Detect which cell encompasses the target text, then output its (X, Y) center coordinate. 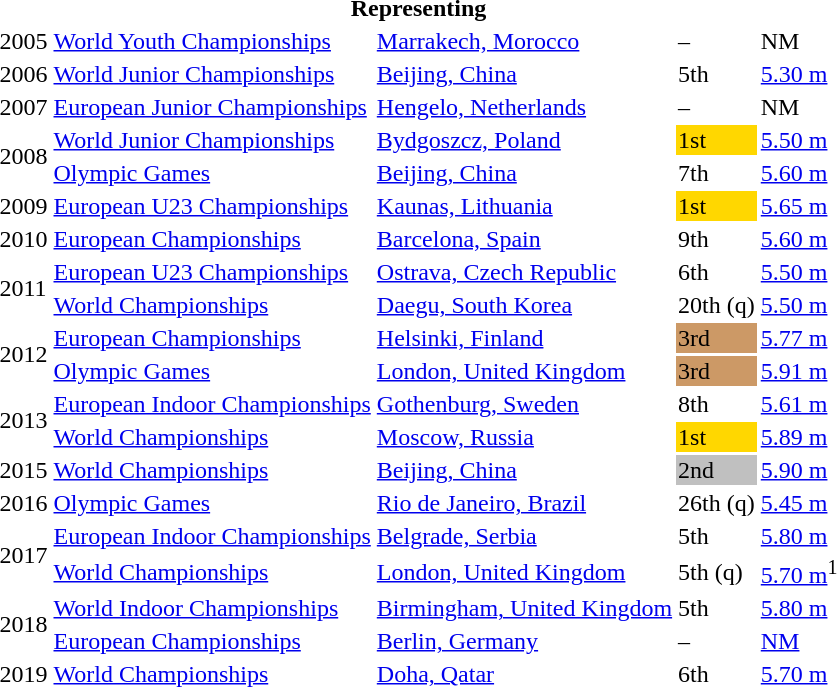
Birmingham, United Kingdom (524, 608)
Barcelona, Spain (524, 239)
European Junior Championships (212, 107)
Ostrava, Czech Republic (524, 272)
Kaunas, Lithuania (524, 206)
Moscow, Russia (524, 437)
Daegu, South Korea (524, 305)
Gothenburg, Sweden (524, 404)
6th (717, 272)
26th (q) (717, 503)
Belgrade, Serbia (524, 536)
5th (q) (717, 572)
7th (717, 173)
World Indoor Championships (212, 608)
Hengelo, Netherlands (524, 107)
20th (q) (717, 305)
Berlin, Germany (524, 641)
2nd (717, 470)
Bydgoszcz, Poland (524, 140)
World Youth Championships (212, 41)
Marrakech, Morocco (524, 41)
8th (717, 404)
9th (717, 239)
Helsinki, Finland (524, 338)
Rio de Janeiro, Brazil (524, 503)
